Determine the (x, y) coordinate at the center of the cell enclosing the given text.  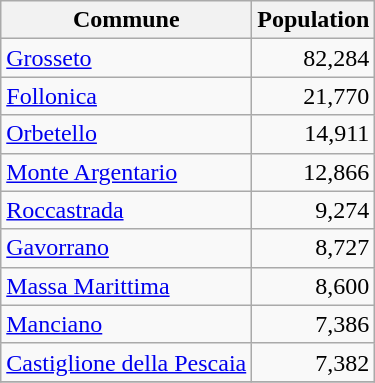
Manciano (126, 324)
8,727 (314, 248)
Follonica (126, 96)
82,284 (314, 58)
8,600 (314, 286)
Massa Marittima (126, 286)
14,911 (314, 134)
7,382 (314, 362)
Orbetello (126, 134)
Gavorrano (126, 248)
Castiglione della Pescaia (126, 362)
Roccastrada (126, 210)
Grosseto (126, 58)
9,274 (314, 210)
Population (314, 20)
12,866 (314, 172)
Monte Argentario (126, 172)
21,770 (314, 96)
7,386 (314, 324)
Commune (126, 20)
